Output the [x, y] coordinate of the center of the cell containing the given text.  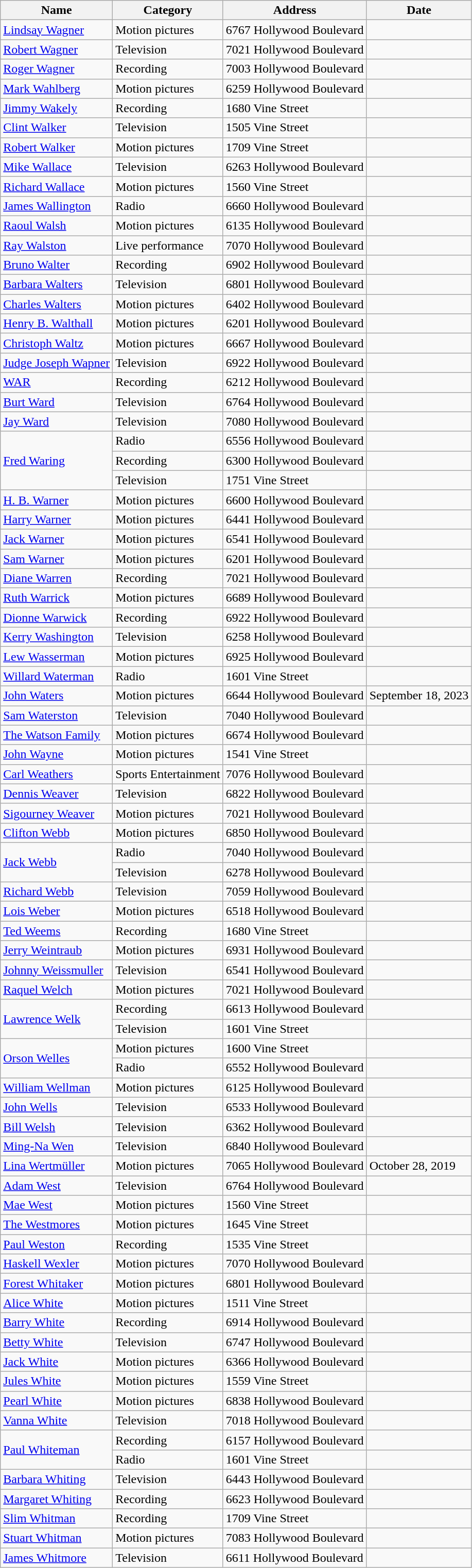
Ming-Na Wen [57, 1146]
6914 Hollywood Boulevard [294, 1323]
Richard Wallace [57, 186]
Charles Walters [57, 304]
Pearl White [57, 1401]
6263 Hollywood Boulevard [294, 167]
John Wayne [57, 754]
1600 Vine Street [294, 1048]
Jules White [57, 1381]
7076 Hollywood Boulevard [294, 774]
Fred Waring [57, 461]
Ruth Warrick [57, 598]
Betty White [57, 1342]
Robert Wagner [57, 49]
Lina Wertmüller [57, 1166]
Jack White [57, 1362]
6278 Hollywood Boulevard [294, 872]
Live performance [168, 245]
1645 Vine Street [294, 1225]
6135 Hollywood Boulevard [294, 225]
Kerry Washington [57, 637]
Haskell Wexler [57, 1264]
6822 Hollywood Boulevard [294, 794]
The Westmores [57, 1225]
6660 Hollywood Boulevard [294, 206]
6674 Hollywood Boulevard [294, 735]
Lindsay Wagner [57, 30]
Clifton Webb [57, 833]
Category [168, 10]
1541 Vine Street [294, 754]
7059 Hollywood Boulevard [294, 892]
Jack Warner [57, 539]
Barbara Walters [57, 285]
6767 Hollywood Boulevard [294, 30]
6644 Hollywood Boulevard [294, 696]
James Wallington [57, 206]
6840 Hollywood Boulevard [294, 1146]
6443 Hollywood Boulevard [294, 1479]
Adam West [57, 1185]
Sam Warner [57, 558]
Forest Whitaker [57, 1283]
7003 Hollywood Boulevard [294, 69]
Barry White [57, 1323]
Name [57, 10]
7018 Hollywood Boulevard [294, 1420]
6925 Hollywood Boulevard [294, 657]
7080 Hollywood Boulevard [294, 421]
1505 Vine Street [294, 128]
Dionne Warwick [57, 618]
Harry Warner [57, 519]
6613 Hollywood Boulevard [294, 1009]
Bruno Walter [57, 265]
6747 Hollywood Boulevard [294, 1342]
Mae West [57, 1205]
1511 Vine Street [294, 1303]
Ted Weems [57, 931]
September 18, 2023 [419, 696]
Raoul Walsh [57, 225]
Sports Entertainment [168, 774]
Mike Wallace [57, 167]
6623 Hollywood Boulevard [294, 1499]
Johnny Weissmuller [57, 970]
6362 Hollywood Boulevard [294, 1126]
6611 Hollywood Boulevard [294, 1558]
6125 Hollywood Boulevard [294, 1087]
Date [419, 10]
Judge Joseph Wapner [57, 363]
Barbara Whiting [57, 1479]
7065 Hollywood Boulevard [294, 1166]
Carl Weathers [57, 774]
Willard Waterman [57, 676]
John Wells [57, 1107]
John Waters [57, 696]
Jay Ward [57, 421]
WAR [57, 382]
Sigourney Weaver [57, 813]
Address [294, 10]
6212 Hollywood Boulevard [294, 382]
Bill Welsh [57, 1126]
Henry B. Walthall [57, 324]
Jack Webb [57, 862]
Vanna White [57, 1420]
6259 Hollywood Boulevard [294, 89]
Roger Wagner [57, 69]
Christoph Waltz [57, 343]
Margaret Whiting [57, 1499]
6667 Hollywood Boulevard [294, 343]
7083 Hollywood Boulevard [294, 1538]
Raquel Welch [57, 990]
Lawrence Welk [57, 1019]
6600 Hollywood Boulevard [294, 500]
Dennis Weaver [57, 794]
6689 Hollywood Boulevard [294, 598]
Orson Welles [57, 1058]
6258 Hollywood Boulevard [294, 637]
Slim Whitman [57, 1519]
The Watson Family [57, 735]
6902 Hollywood Boulevard [294, 265]
Diane Warren [57, 578]
6533 Hollywood Boulevard [294, 1107]
6838 Hollywood Boulevard [294, 1401]
Richard Webb [57, 892]
James Whitmore [57, 1558]
6850 Hollywood Boulevard [294, 833]
1559 Vine Street [294, 1381]
Clint Walker [57, 128]
6518 Hollywood Boulevard [294, 911]
6441 Hollywood Boulevard [294, 519]
Sam Waterston [57, 715]
Mark Wahlberg [57, 89]
Burt Ward [57, 402]
6300 Hollywood Boulevard [294, 461]
Paul Weston [57, 1244]
1751 Vine Street [294, 480]
Robert Walker [57, 147]
6931 Hollywood Boulevard [294, 950]
6556 Hollywood Boulevard [294, 441]
October 28, 2019 [419, 1166]
6402 Hollywood Boulevard [294, 304]
Jimmy Wakely [57, 108]
William Wellman [57, 1087]
Alice White [57, 1303]
6552 Hollywood Boulevard [294, 1068]
6157 Hollywood Boulevard [294, 1440]
6366 Hollywood Boulevard [294, 1362]
Ray Walston [57, 245]
Paul Whiteman [57, 1450]
H. B. Warner [57, 500]
1535 Vine Street [294, 1244]
Stuart Whitman [57, 1538]
Jerry Weintraub [57, 950]
Lois Weber [57, 911]
Lew Wasserman [57, 657]
